Extract the (x, y) coordinate from the center of the cell holding the provided text.  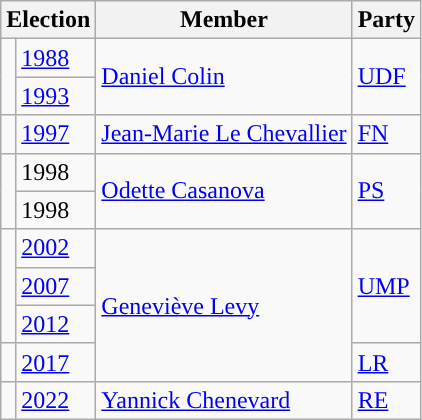
Yannick Chenevard (224, 400)
1988 (56, 58)
UMP (386, 286)
Odette Casanova (224, 191)
Member (224, 20)
Daniel Colin (224, 77)
Party (386, 20)
PS (386, 191)
RE (386, 400)
2002 (56, 248)
2017 (56, 362)
UDF (386, 77)
Jean-Marie Le Chevallier (224, 134)
FN (386, 134)
Geneviève Levy (224, 305)
LR (386, 362)
1997 (56, 134)
2022 (56, 400)
2007 (56, 286)
Election (48, 20)
1993 (56, 96)
2012 (56, 324)
